Capture the cell that displays the provided text and extract its [X, Y] central coordinate. 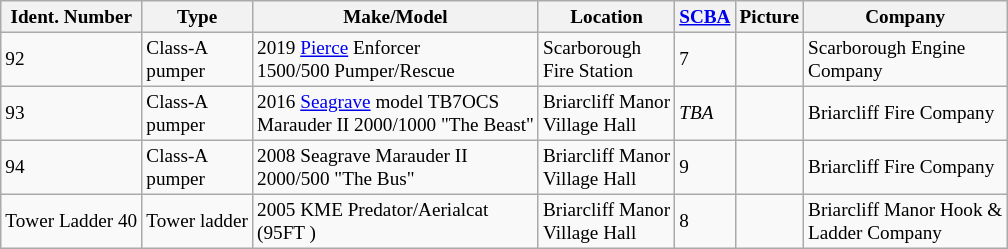
Company [906, 17]
8 [705, 222]
Picture [769, 17]
TBA [705, 113]
SCBA [705, 17]
Ident. Number [72, 17]
Scarborough EngineCompany [906, 59]
93 [72, 113]
2005 KME Predator/Aerialcat(95FT ) [395, 222]
7 [705, 59]
Tower Ladder 40 [72, 222]
Type [198, 17]
Briarcliff Manor Hook &Ladder Company [906, 222]
Tower ladder [198, 222]
94 [72, 167]
2019 Pierce Enforcer1500/500 Pumper/Rescue [395, 59]
2016 Seagrave model TB7OCSMarauder II 2000/1000 "The Beast" [395, 113]
92 [72, 59]
ScarboroughFire Station [606, 59]
9 [705, 167]
Location [606, 17]
2008 Seagrave Marauder II2000/500 "The Bus" [395, 167]
Make/Model [395, 17]
